Locate the cell with the specified text and output its [X, Y] center coordinate. 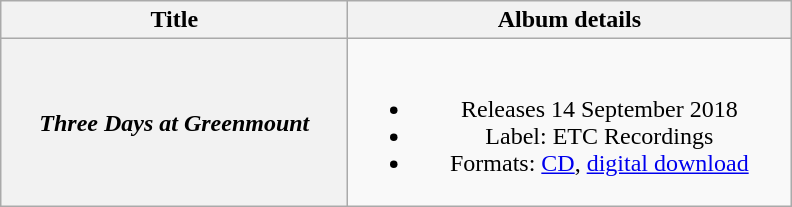
Three Days at Greenmount [174, 122]
Releases 14 September 2018Label: ETC RecordingsFormats: CD, digital download [570, 122]
Title [174, 20]
Album details [570, 20]
